Search for the cell housing the specified text and yield its [x, y] center coordinate. 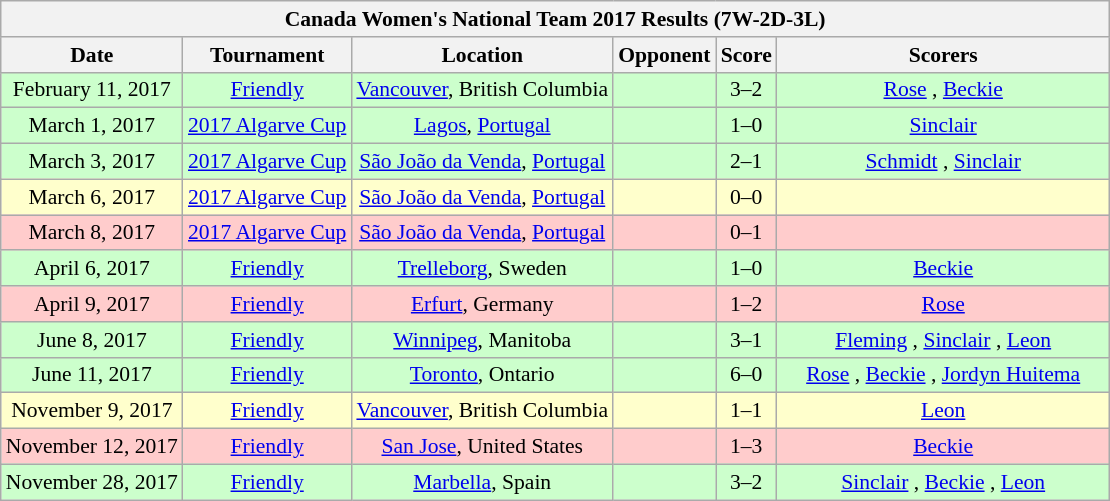
2–1 [746, 162]
June 11, 2017 [92, 375]
1–3 [746, 447]
November 28, 2017 [92, 482]
San Jose, United States [482, 447]
1–1 [746, 411]
Opponent [664, 55]
April 6, 2017 [92, 269]
March 1, 2017 [92, 126]
Score [746, 55]
April 9, 2017 [92, 304]
Lagos, Portugal [482, 126]
Erfurt, Germany [482, 304]
Schmidt , Sinclair [944, 162]
March 6, 2017 [92, 197]
Rose , Beckie , Jordyn Huitema [944, 375]
Leon [944, 411]
Sinclair , Beckie , Leon [944, 482]
February 11, 2017 [92, 90]
Sinclair [944, 126]
Fleming , Sinclair , Leon [944, 340]
November 9, 2017 [92, 411]
Marbella, Spain [482, 482]
Tournament [267, 55]
Winnipeg, Manitoba [482, 340]
Date [92, 55]
Trelleborg, Sweden [482, 269]
March 8, 2017 [92, 233]
1–2 [746, 304]
March 3, 2017 [92, 162]
3–1 [746, 340]
November 12, 2017 [92, 447]
6–0 [746, 375]
0–1 [746, 233]
Location [482, 55]
Canada Women's National Team 2017 Results (7W-2D-3L) [556, 19]
June 8, 2017 [92, 340]
Rose [944, 304]
Rose , Beckie [944, 90]
0–0 [746, 197]
Toronto, Ontario [482, 375]
Scorers [944, 55]
